Return the (x, y) coordinate for the center point of the cell that contains the specified text.  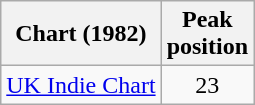
23 (207, 85)
Peakposition (207, 34)
Chart (1982) (81, 34)
UK Indie Chart (81, 85)
